Determine the (x, y) coordinate at the center of the cell enclosing the given text.  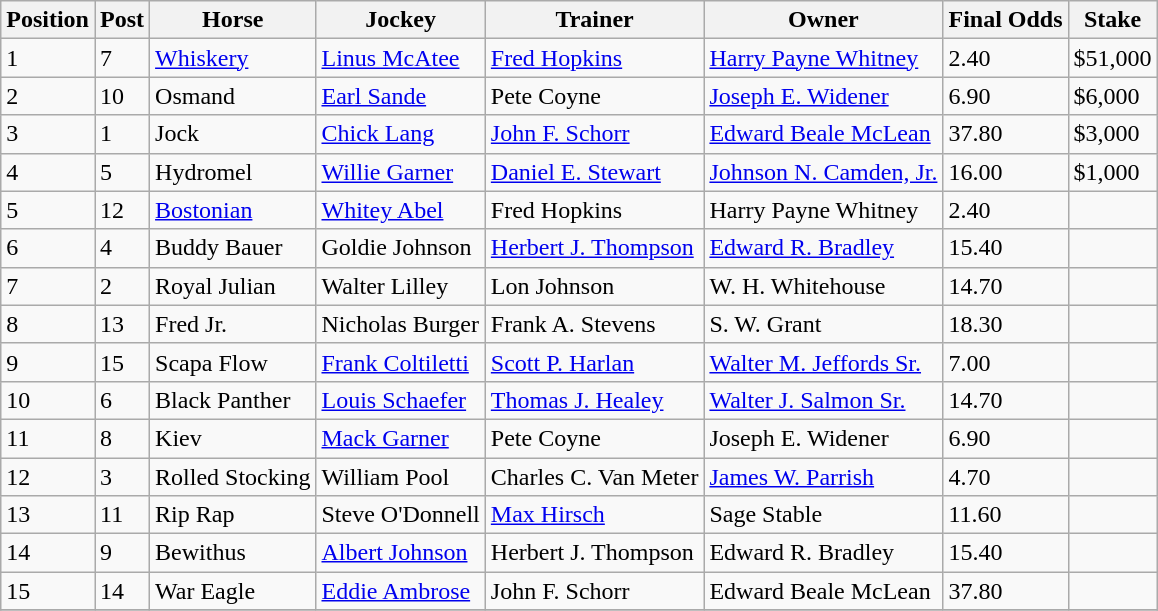
Trainer (594, 20)
W. H. Whitehouse (824, 286)
Position (48, 20)
Walter M. Jeffords Sr. (824, 362)
Kiev (233, 438)
Lon Johnson (594, 286)
James W. Parrish (824, 477)
S. W. Grant (824, 324)
Max Hirsch (594, 515)
Whitey Abel (400, 210)
Frank A. Stevens (594, 324)
Rolled Stocking (233, 477)
Frank Coltiletti (400, 362)
Johnson N. Camden, Jr. (824, 172)
Chick Lang (400, 134)
Osmand (233, 96)
Walter J. Salmon Sr. (824, 400)
18.30 (1006, 324)
Thomas J. Healey (594, 400)
Rip Rap (233, 515)
Jockey (400, 20)
Willie Garner (400, 172)
7.00 (1006, 362)
Walter Lilley (400, 286)
4.70 (1006, 477)
$51,000 (1112, 58)
Albert Johnson (400, 553)
Bewithus (233, 553)
Black Panther (233, 400)
Steve O'Donnell (400, 515)
Linus McAtee (400, 58)
Post (122, 20)
Goldie Johnson (400, 248)
Daniel E. Stewart (594, 172)
Owner (824, 20)
Stake (1112, 20)
Fred Jr. (233, 324)
William Pool (400, 477)
Royal Julian (233, 286)
Sage Stable (824, 515)
Whiskery (233, 58)
Buddy Bauer (233, 248)
Scott P. Harlan (594, 362)
Jock (233, 134)
Eddie Ambrose (400, 591)
Nicholas Burger (400, 324)
Earl Sande (400, 96)
16.00 (1006, 172)
Final Odds (1006, 20)
$6,000 (1112, 96)
Horse (233, 20)
Hydromel (233, 172)
Mack Garner (400, 438)
11.60 (1006, 515)
$1,000 (1112, 172)
$3,000 (1112, 134)
Charles C. Van Meter (594, 477)
Louis Schaefer (400, 400)
Scapa Flow (233, 362)
War Eagle (233, 591)
Bostonian (233, 210)
